Capture the cell that displays the provided text and extract its [X, Y] central coordinate. 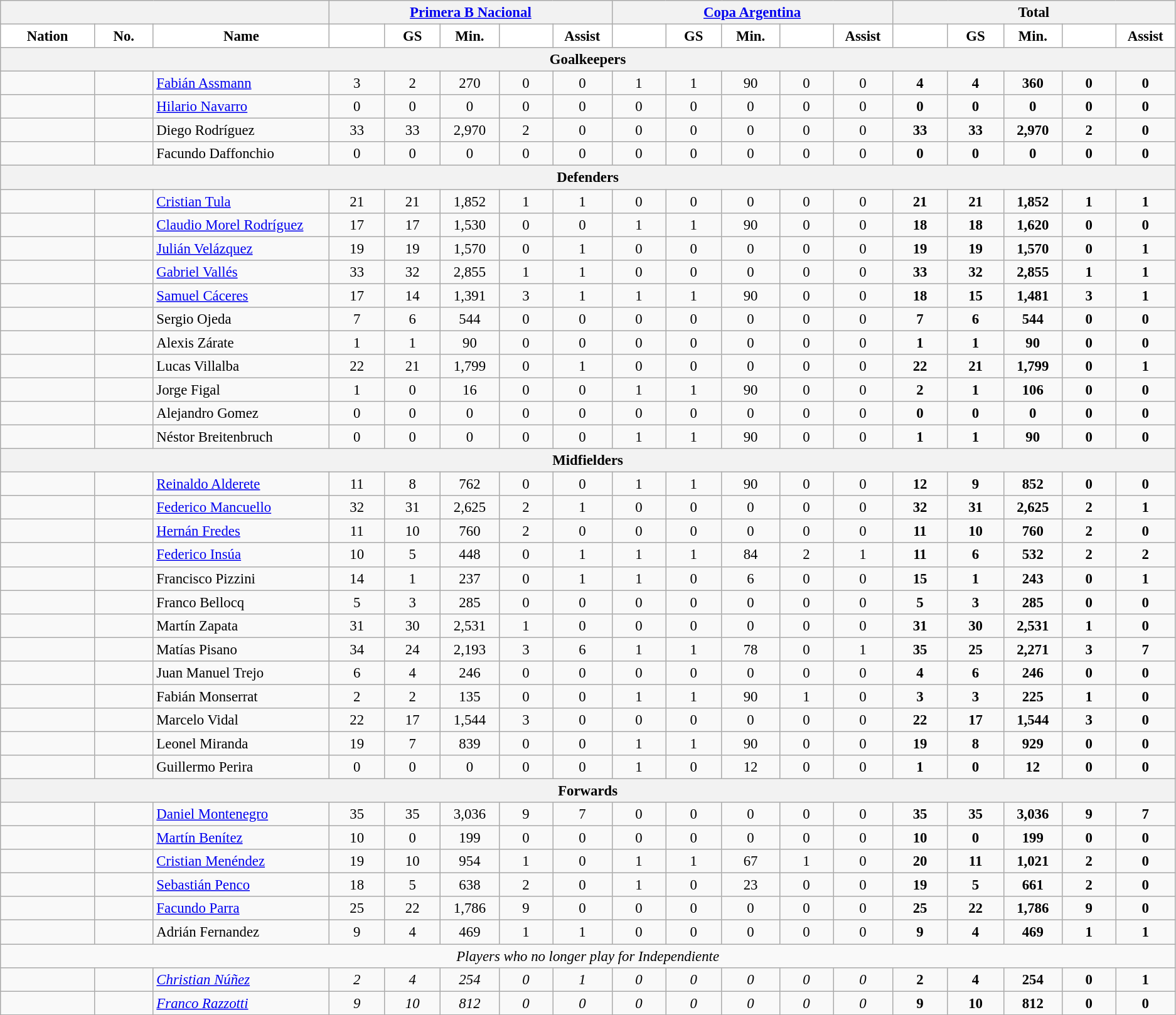
Sebastián Penco [241, 885]
Primera B Nacional [471, 13]
Fabián Assmann [241, 83]
Alejandro Gomez [241, 413]
Hernán Fredes [241, 531]
Reinaldo Alderete [241, 484]
852 [1033, 484]
Samuel Cáceres [241, 295]
Jorge Figal [241, 390]
Federico Insúa [241, 555]
762 [469, 484]
Cristian Tula [241, 201]
Franco Razzotti [241, 1003]
Total [1034, 13]
Federico Mancuello [241, 507]
237 [469, 578]
Leonel Miranda [241, 743]
34 [357, 649]
Hilario Navarro [241, 107]
No. [124, 36]
2,193 [469, 649]
Facundo Parra [241, 909]
67 [751, 861]
1,620 [1033, 225]
23 [751, 885]
243 [1033, 578]
Daniel Montenegro [241, 814]
661 [1033, 885]
270 [469, 83]
2,271 [1033, 649]
16 [469, 390]
84 [751, 555]
24 [413, 649]
Goalkeepers [588, 60]
Forwards [588, 791]
Copa Argentina [752, 13]
20 [920, 861]
929 [1033, 743]
Diego Rodríguez [241, 130]
Néstor Breitenbruch [241, 437]
532 [1033, 555]
Matías Pisano [241, 649]
Franco Bellocq [241, 602]
Midfielders [588, 460]
Juan Manuel Trejo [241, 673]
Marcelo Vidal [241, 720]
Adrián Fernandez [241, 932]
78 [751, 649]
Martín Zapata [241, 625]
Christian Núñez [241, 979]
360 [1033, 83]
Guillermo Perira [241, 767]
Claudio Morel Rodríguez [241, 225]
Sergio Ojeda [241, 319]
135 [469, 696]
Cristian Menéndez [241, 861]
Players who no longer play for Independiente [588, 956]
1,481 [1033, 295]
Name [241, 36]
1,021 [1033, 861]
Fabián Monserrat [241, 696]
638 [469, 885]
1,530 [469, 225]
954 [469, 861]
Facundo Daffonchio [241, 154]
Julián Velázquez [241, 248]
Martín Benítez [241, 838]
Gabriel Vallés [241, 272]
Lucas Villalba [241, 366]
1,391 [469, 295]
Francisco Pizzini [241, 578]
Alexis Zárate [241, 343]
Nation [48, 36]
Defenders [588, 178]
106 [1033, 390]
448 [469, 555]
225 [1033, 696]
839 [469, 743]
